Determine the [X, Y] coordinate at the center of the cell enclosing the given text.  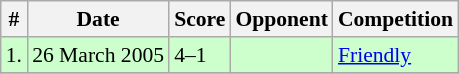
Date [98, 19]
Score [200, 19]
26 March 2005 [98, 55]
4–1 [200, 55]
Friendly [396, 55]
Competition [396, 19]
# [14, 19]
Opponent [282, 19]
1. [14, 55]
